Return [x, y] of the center of cell containing provided text 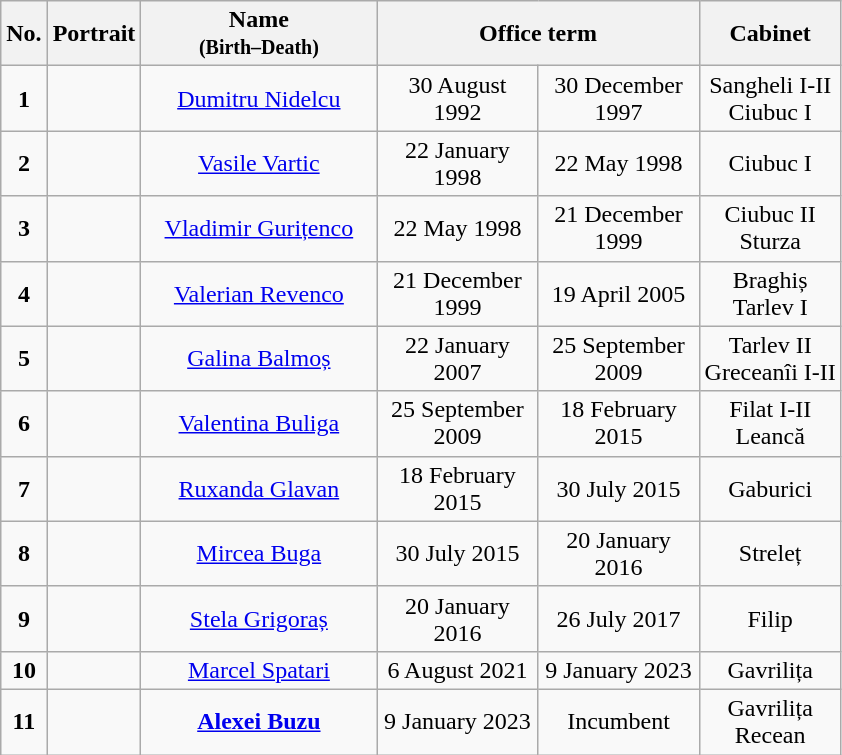
Ciubuc IISturza [770, 228]
Valentina Buliga [259, 424]
22 January 1998 [458, 164]
Galina Balmoș [259, 358]
BraghișTarlev I [770, 294]
1 [24, 98]
GavrilițaRecean [770, 722]
Vasile Vartic [259, 164]
No. [24, 34]
Sangheli I-IICiubuc I [770, 98]
4 [24, 294]
Gavrilița [770, 670]
Portrait [94, 34]
Tarlev IIGreceanîi I-II [770, 358]
Ruxanda Glavan [259, 488]
30 August 1992 [458, 98]
26 July 2017 [618, 618]
Vladimir Gurițenco [259, 228]
Gaburici [770, 488]
Office term [538, 34]
Incumbent [618, 722]
Mircea Buga [259, 554]
8 [24, 554]
Ciubuc I [770, 164]
Cabinet [770, 34]
Streleț [770, 554]
Stela Grigoraș [259, 618]
Name(Birth–Death) [259, 34]
11 [24, 722]
10 [24, 670]
6 [24, 424]
Filip [770, 618]
9 [24, 618]
2 [24, 164]
6 August 2021 [458, 670]
19 April 2005 [618, 294]
Filat I-IILeancă [770, 424]
7 [24, 488]
22 January 2007 [458, 358]
Alexei Buzu [259, 722]
Dumitru Nidelcu [259, 98]
3 [24, 228]
Marcel Spatari [259, 670]
5 [24, 358]
30 December 1997 [618, 98]
Valerian Revenco [259, 294]
